Identify which cell holds the provided text, then report its (x, y) central coordinate. 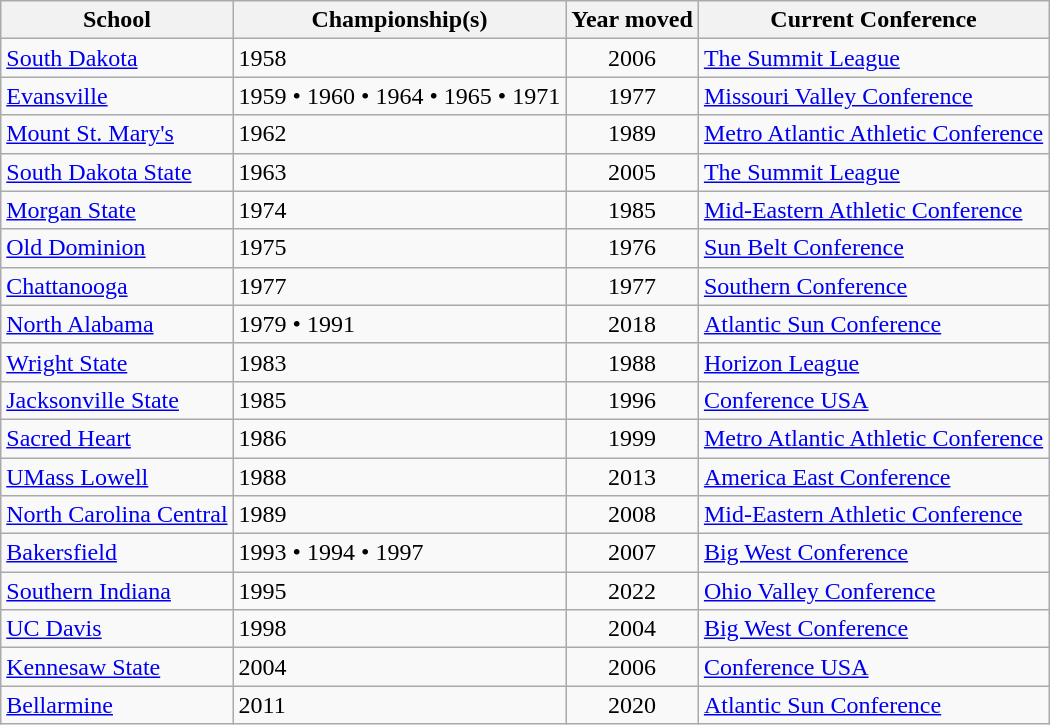
2011 (400, 705)
Horizon League (873, 362)
South Dakota (117, 58)
1958 (400, 58)
Evansville (117, 96)
Morgan State (117, 210)
2013 (632, 477)
North Carolina Central (117, 515)
1995 (400, 591)
1976 (632, 248)
1986 (400, 438)
2018 (632, 324)
Sacred Heart (117, 438)
South Dakota State (117, 172)
Old Dominion (117, 248)
2020 (632, 705)
UC Davis (117, 629)
UMass Lowell (117, 477)
1959 • 1960 • 1964 • 1965 • 1971 (400, 96)
Year moved (632, 20)
Chattanooga (117, 286)
2005 (632, 172)
1993 • 1994 • 1997 (400, 553)
Kennesaw State (117, 667)
1963 (400, 172)
Bellarmine (117, 705)
1998 (400, 629)
1996 (632, 400)
1983 (400, 362)
Bakersfield (117, 553)
1999 (632, 438)
School (117, 20)
Sun Belt Conference (873, 248)
2007 (632, 553)
1962 (400, 134)
2022 (632, 591)
Missouri Valley Conference (873, 96)
Ohio Valley Conference (873, 591)
Mount St. Mary's (117, 134)
Southern Indiana (117, 591)
2008 (632, 515)
Current Conference (873, 20)
Jacksonville State (117, 400)
1975 (400, 248)
North Alabama (117, 324)
Championship(s) (400, 20)
America East Conference (873, 477)
Southern Conference (873, 286)
1979 • 1991 (400, 324)
Wright State (117, 362)
1974 (400, 210)
